Identify which cell holds the provided text, then report its [X, Y] central coordinate. 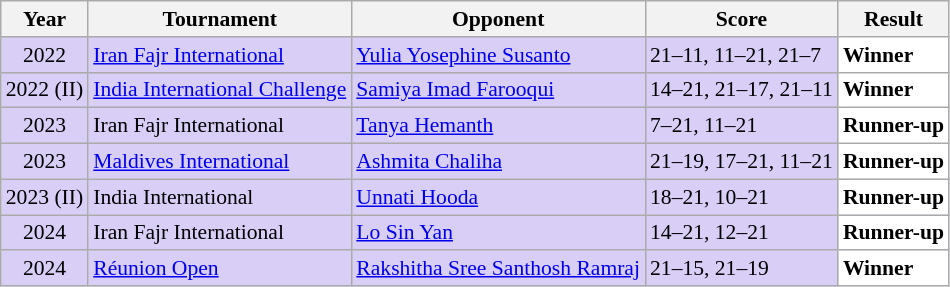
Opponent [498, 19]
India International Challenge [220, 90]
2023 (II) [44, 197]
Lo Sin Yan [498, 233]
Year [44, 19]
14–21, 21–17, 21–11 [742, 90]
2022 (II) [44, 90]
Réunion Open [220, 269]
Result [894, 19]
Maldives International [220, 162]
Tournament [220, 19]
7–21, 11–21 [742, 126]
India International [220, 197]
21–15, 21–19 [742, 269]
Ashmita Chaliha [498, 162]
Yulia Yosephine Susanto [498, 55]
Samiya Imad Farooqui [498, 90]
21–11, 11–21, 21–7 [742, 55]
Score [742, 19]
18–21, 10–21 [742, 197]
Rakshitha Sree Santhosh Ramraj [498, 269]
21–19, 17–21, 11–21 [742, 162]
Unnati Hooda [498, 197]
14–21, 12–21 [742, 233]
Tanya Hemanth [498, 126]
2022 [44, 55]
